Determine the [x, y] coordinate at the center of the cell enclosing the given text.  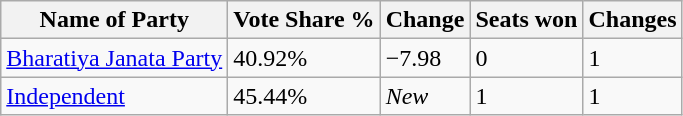
40.92% [304, 58]
45.44% [304, 96]
Independent [114, 96]
Vote Share % [304, 20]
Seats won [526, 20]
Change [425, 20]
0 [526, 58]
Bharatiya Janata Party [114, 58]
New [425, 96]
Changes [632, 20]
−7.98 [425, 58]
Name of Party [114, 20]
